Identify which cell holds the provided text, then report its [X, Y] central coordinate. 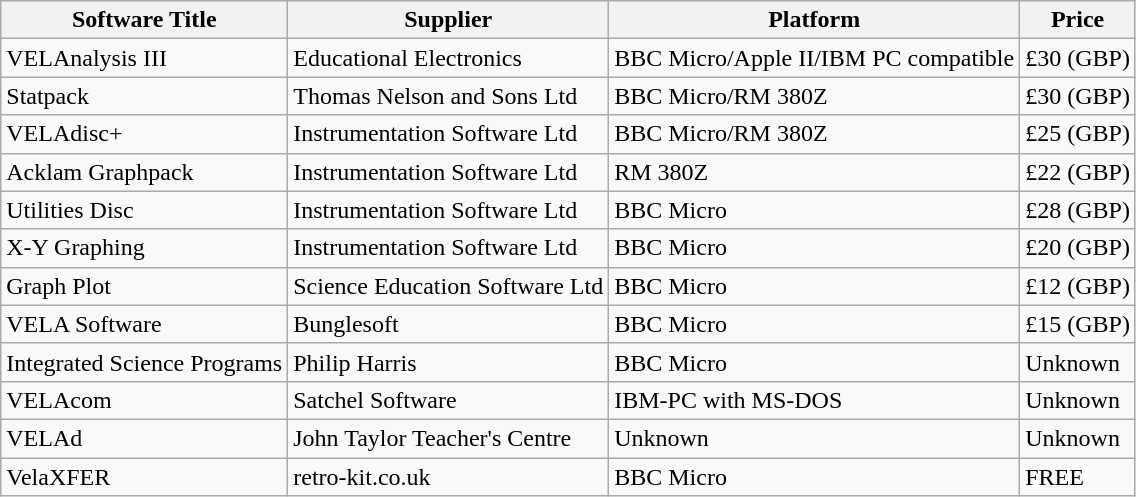
VELAd [144, 438]
VELAnalysis III [144, 58]
Acklam Graphpack [144, 172]
Science Education Software Ltd [448, 286]
VelaXFER [144, 477]
£15 (GBP) [1078, 324]
Educational Electronics [448, 58]
Platform [814, 20]
Integrated Science Programs [144, 362]
£12 (GBP) [1078, 286]
Bunglesoft [448, 324]
Statpack [144, 96]
Graph Plot [144, 286]
VELA Software [144, 324]
IBM-PC with MS-DOS [814, 400]
X-Y Graphing [144, 248]
VELAdisc+ [144, 134]
Software Title [144, 20]
£28 (GBP) [1078, 210]
Philip Harris [448, 362]
RM 380Z [814, 172]
Price [1078, 20]
FREE [1078, 477]
Supplier [448, 20]
Thomas Nelson and Sons Ltd [448, 96]
BBC Micro/Apple II/IBM PC compatible [814, 58]
John Taylor Teacher's Centre [448, 438]
£20 (GBP) [1078, 248]
£25 (GBP) [1078, 134]
Utilities Disc [144, 210]
retro-kit.co.uk [448, 477]
VELAcom [144, 400]
£22 (GBP) [1078, 172]
Satchel Software [448, 400]
